Locate the cell with the specified text and output its [x, y] center coordinate. 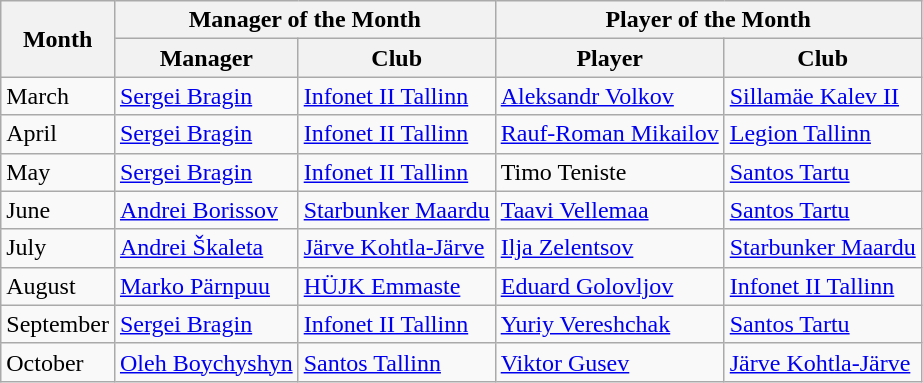
Legion Tallinn [822, 134]
March [58, 96]
Marko Pärnpuu [206, 286]
Taavi Vellemaa [610, 210]
Andrei Škaleta [206, 248]
Rauf-Roman Mikailov [610, 134]
July [58, 248]
Player of the Month [708, 20]
October [58, 362]
Viktor Gusev [610, 362]
Timo Teniste [610, 172]
September [58, 324]
Santos Tallinn [396, 362]
Andrei Borissov [206, 210]
June [58, 210]
Aleksandr Volkov [610, 96]
Ilja Zelentsov [610, 248]
August [58, 286]
HÜJK Emmaste [396, 286]
Month [58, 39]
Manager of the Month [304, 20]
Yuriy Vereshchak [610, 324]
Eduard Golovljov [610, 286]
Sillamäe Kalev II [822, 96]
May [58, 172]
Manager [206, 58]
April [58, 134]
Oleh Boychyshyn [206, 362]
Player [610, 58]
